Detect which cell encompasses the target text, then output its (x, y) center coordinate. 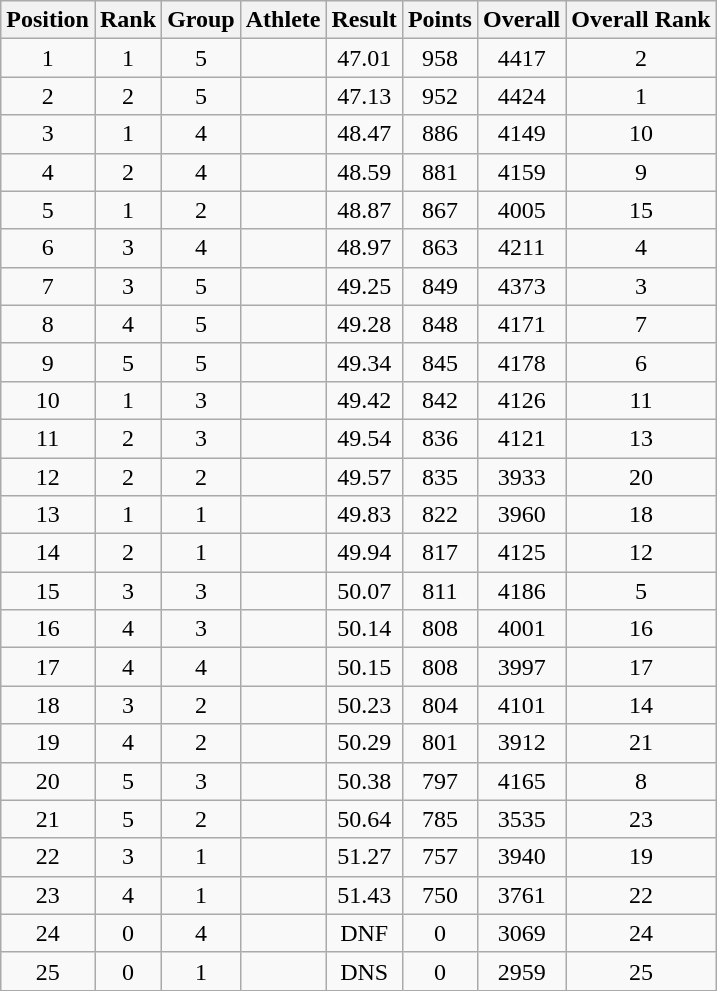
Group (202, 20)
Overall Rank (641, 20)
48.87 (364, 210)
4125 (521, 553)
47.13 (364, 96)
4101 (521, 705)
50.23 (364, 705)
811 (440, 591)
849 (440, 286)
4424 (521, 96)
49.57 (364, 477)
48.47 (364, 134)
3761 (521, 895)
Points (440, 20)
DNF (364, 933)
958 (440, 58)
822 (440, 515)
785 (440, 819)
48.59 (364, 172)
3940 (521, 857)
49.94 (364, 553)
842 (440, 400)
867 (440, 210)
Rank (128, 20)
863 (440, 248)
51.27 (364, 857)
3933 (521, 477)
3997 (521, 667)
4159 (521, 172)
49.28 (364, 324)
DNS (364, 971)
49.34 (364, 362)
Overall (521, 20)
886 (440, 134)
2959 (521, 971)
4186 (521, 591)
757 (440, 857)
817 (440, 553)
51.43 (364, 895)
750 (440, 895)
49.25 (364, 286)
50.38 (364, 781)
3069 (521, 933)
881 (440, 172)
50.29 (364, 743)
4171 (521, 324)
50.07 (364, 591)
3535 (521, 819)
49.54 (364, 438)
49.42 (364, 400)
48.97 (364, 248)
4001 (521, 629)
Result (364, 20)
836 (440, 438)
804 (440, 705)
4373 (521, 286)
Athlete (283, 20)
801 (440, 743)
4126 (521, 400)
848 (440, 324)
50.64 (364, 819)
4211 (521, 248)
4165 (521, 781)
Position (48, 20)
797 (440, 781)
50.15 (364, 667)
4121 (521, 438)
4178 (521, 362)
4417 (521, 58)
952 (440, 96)
4149 (521, 134)
50.14 (364, 629)
4005 (521, 210)
835 (440, 477)
49.83 (364, 515)
845 (440, 362)
3912 (521, 743)
47.01 (364, 58)
3960 (521, 515)
